Return the (X, Y) coordinate for the center point of the cell that contains the specified text.  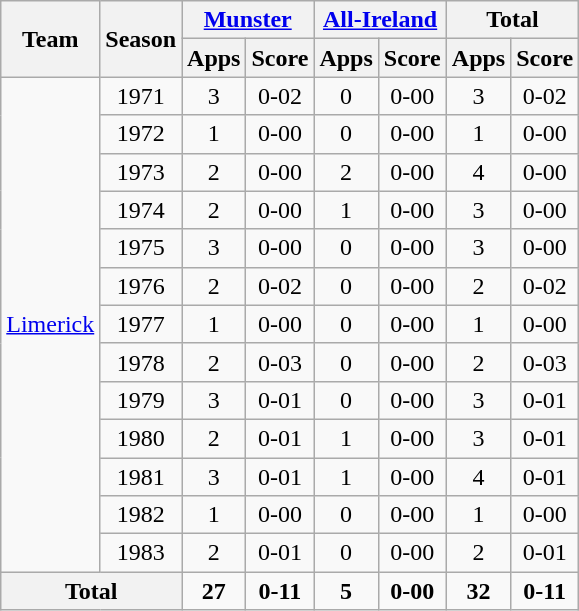
1979 (141, 400)
Limerick (50, 324)
1973 (141, 172)
1976 (141, 286)
1983 (141, 553)
32 (478, 591)
1981 (141, 477)
1982 (141, 515)
Munster (248, 20)
Season (141, 39)
1980 (141, 438)
1974 (141, 210)
1977 (141, 324)
All-Ireland (380, 20)
5 (346, 591)
1971 (141, 96)
1972 (141, 134)
1978 (141, 362)
1975 (141, 248)
Team (50, 39)
27 (214, 591)
